Determine the (x, y) coordinate at the center of the cell enclosing the given text.  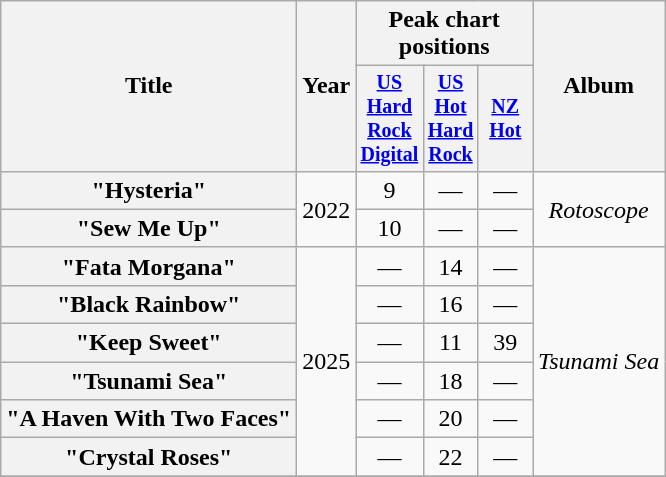
11 (450, 343)
Tsunami Sea (598, 361)
9 (390, 190)
14 (450, 266)
"Keep Sweet" (149, 343)
Rotoscope (598, 209)
"A Haven With Two Faces" (149, 419)
NZHot (505, 118)
"Black Rainbow" (149, 304)
Peak chart positions (444, 34)
Year (326, 86)
Title (149, 86)
18 (450, 381)
"Tsunami Sea" (149, 381)
"Crystal Roses" (149, 457)
Album (598, 86)
22 (450, 457)
2022 (326, 209)
2025 (326, 361)
USHardRockDigital (390, 118)
"Fata Morgana" (149, 266)
39 (505, 343)
"Hysteria" (149, 190)
10 (390, 228)
20 (450, 419)
"Sew Me Up" (149, 228)
16 (450, 304)
USHotHardRock (450, 118)
